Return the (x, y) coordinate for the center point of the cell that contains the specified text.  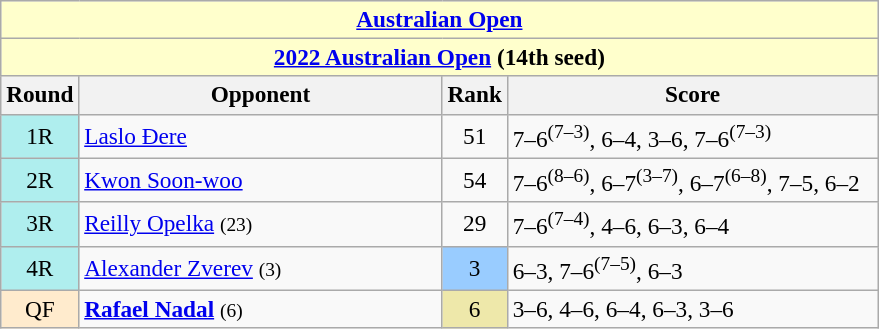
QF (40, 309)
2R (40, 180)
Australian Open (440, 19)
Kwon Soon-woo (260, 180)
3R (40, 224)
7–6(7–4), 4–6, 6–3, 6–4 (692, 224)
51 (474, 136)
Laslo Đere (260, 136)
3 (474, 268)
Alexander Zverev (3) (260, 268)
3–6, 4–6, 6–4, 6–3, 3–6 (692, 309)
Rank (474, 95)
Reilly Opelka (23) (260, 224)
6–3, 7–6(7–5), 6–3 (692, 268)
Opponent (260, 95)
Score (692, 95)
2022 Australian Open (14th seed) (440, 57)
7–6(8–6), 6–7(3–7), 6–7(6–8), 7–5, 6–2 (692, 180)
4R (40, 268)
7–6(7–3), 6–4, 3–6, 7–6(7–3) (692, 136)
54 (474, 180)
Round (40, 95)
6 (474, 309)
1R (40, 136)
Rafael Nadal (6) (260, 309)
29 (474, 224)
